Pinpoint the cell where the given text exists, returning its (X, Y) midpoint coordinate. 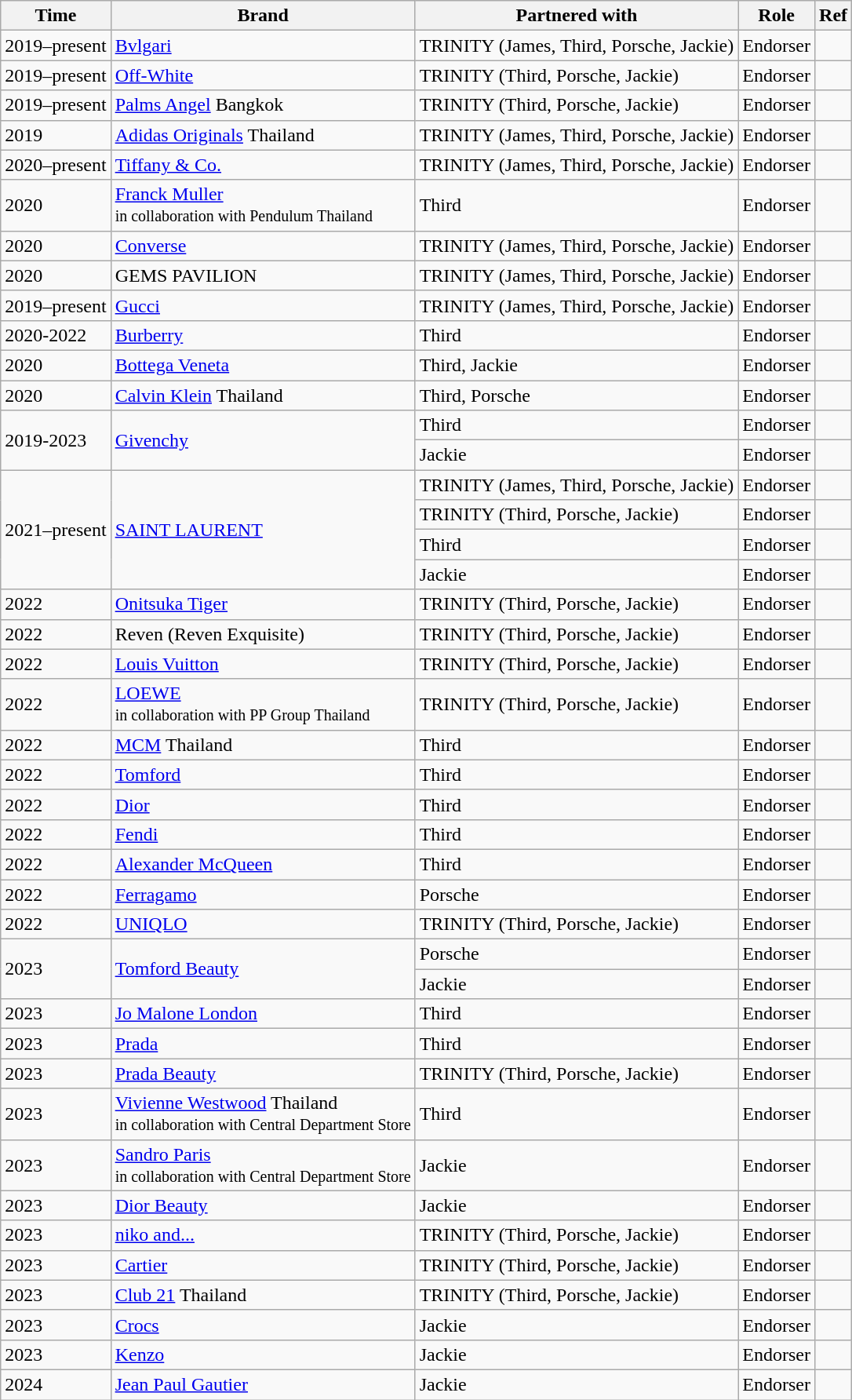
Givenchy (263, 440)
2021–present (56, 530)
SAINT LAURENT (263, 530)
Club 21 Thailand (263, 1295)
Dior Beauty (263, 1205)
LOEWEin collaboration with PP Group Thailand (263, 705)
Fendi (263, 834)
Adidas Originals Thailand (263, 135)
Gucci (263, 305)
Converse (263, 246)
Burberry (263, 335)
2020–present (56, 165)
Tomford Beauty (263, 969)
Alexander McQueen (263, 864)
Ref (833, 16)
UNIQLO (263, 924)
2019 (56, 135)
Palms Angel Bangkok (263, 105)
Onitsuka Tiger (263, 604)
2019-2023 (56, 440)
Prada (263, 1044)
Tiffany & Co. (263, 165)
Role (777, 16)
Reven (Reven Exquisite) (263, 634)
Bottega Veneta (263, 365)
Kenzo (263, 1354)
Third, Jackie (577, 365)
Cartier (263, 1265)
niko and... (263, 1235)
Tomford (263, 775)
Time (56, 16)
Off-White (263, 75)
Bvlgari (263, 46)
Calvin Klein Thailand (263, 395)
Ferragamo (263, 894)
GEMS PAVILION (263, 275)
Partnered with (577, 16)
Prada Beauty (263, 1074)
Third, Porsche (577, 395)
Jo Malone London (263, 1014)
Jean Paul Gautier (263, 1384)
Brand (263, 16)
MCM Thailand (263, 745)
Crocs (263, 1325)
Franck Mullerin collaboration with Pendulum Thailand (263, 206)
Louis Vuitton (263, 664)
Vivienne Westwood Thailandin collaboration with Central Department Store (263, 1114)
Sandro Parisin collaboration with Central Department Store (263, 1165)
Dior (263, 804)
2024 (56, 1384)
2020-2022 (56, 335)
